Return [x, y] of the center of cell containing provided text 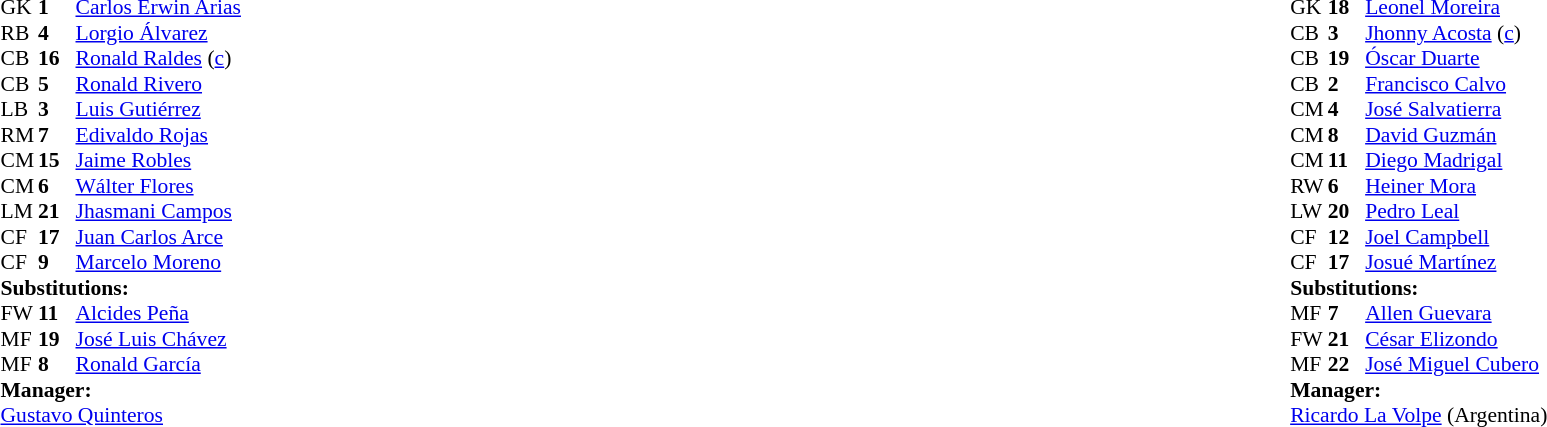
Ronald Raldes (c) [158, 59]
José Salvatierra [1456, 109]
Ronald Rivero [158, 84]
Luis Gutiérrez [158, 109]
15 [57, 161]
Jhonny Acosta (c) [1456, 33]
RM [19, 135]
César Elizondo [1456, 339]
Jhasmani Campos [158, 211]
5 [57, 84]
22 [1347, 365]
RB [19, 33]
Allen Guevara [1456, 313]
LB [19, 109]
Lorgio Álvarez [158, 33]
16 [57, 59]
Wálter Flores [158, 186]
2 [1347, 84]
Alcides Peña [158, 313]
12 [1347, 237]
Francisco Calvo [1456, 84]
Ronald García [158, 365]
LM [19, 211]
Joel Campbell [1456, 237]
Pedro Leal [1456, 211]
Óscar Duarte [1456, 59]
José Luis Chávez [158, 339]
Juan Carlos Arce [158, 237]
Diego Madrigal [1456, 161]
9 [57, 263]
Josué Martínez [1456, 263]
David Guzmán [1456, 135]
Heiner Mora [1456, 186]
Edivaldo Rojas [158, 135]
20 [1347, 211]
Marcelo Moreno [158, 263]
José Miguel Cubero [1456, 365]
Jaime Robles [158, 161]
RW [1309, 186]
LW [1309, 211]
